Identify which cell holds the provided text, then report its [X, Y] central coordinate. 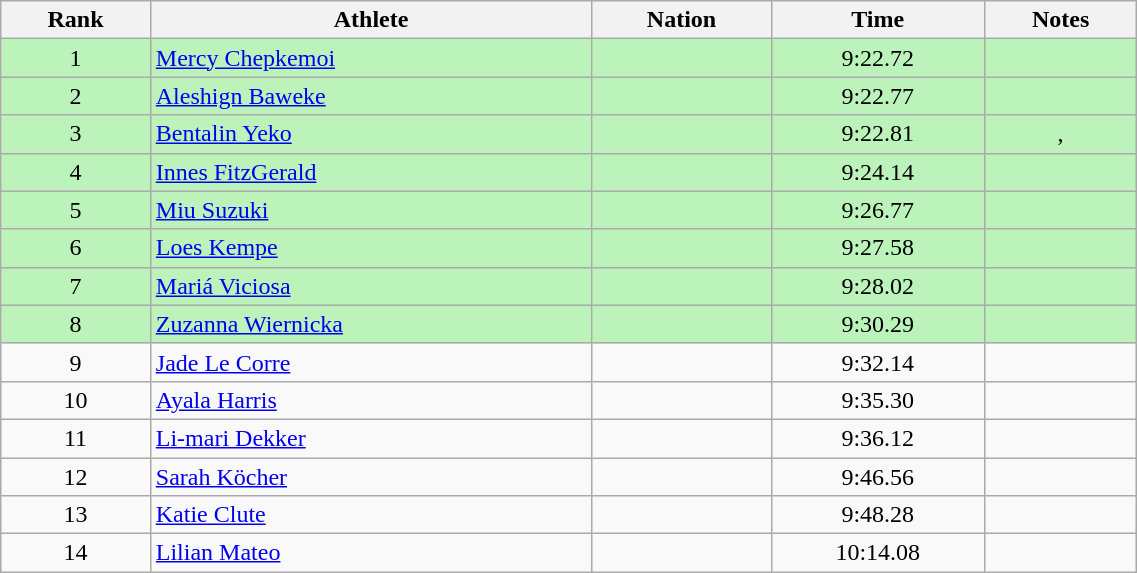
Nation [682, 20]
Sarah Köcher [371, 477]
4 [76, 172]
9:22.81 [878, 134]
Bentalin Yeko [371, 134]
Katie Clute [371, 515]
2 [76, 96]
Lilian Mateo [371, 553]
1 [76, 58]
Rank [76, 20]
Notes [1060, 20]
9:36.12 [878, 438]
9:30.29 [878, 324]
Ayala Harris [371, 400]
10 [76, 400]
5 [76, 210]
Loes Kempe [371, 248]
9:22.77 [878, 96]
9:28.02 [878, 286]
Mariá Viciosa [371, 286]
9:48.28 [878, 515]
9:27.58 [878, 248]
Innes FitzGerald [371, 172]
9:46.56 [878, 477]
Jade Le Corre [371, 362]
13 [76, 515]
9:32.14 [878, 362]
10:14.08 [878, 553]
9:26.77 [878, 210]
12 [76, 477]
9:35.30 [878, 400]
9:22.72 [878, 58]
Time [878, 20]
Athlete [371, 20]
Li-mari Dekker [371, 438]
3 [76, 134]
, [1060, 134]
8 [76, 324]
Aleshign Baweke [371, 96]
9:24.14 [878, 172]
11 [76, 438]
6 [76, 248]
9 [76, 362]
14 [76, 553]
Mercy Chepkemoi [371, 58]
Zuzanna Wiernicka [371, 324]
7 [76, 286]
Miu Suzuki [371, 210]
